Identify which cell holds the provided text, then report its (X, Y) central coordinate. 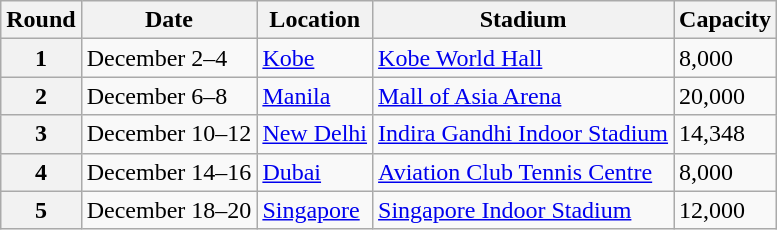
Kobe World Hall (524, 58)
5 (41, 210)
3 (41, 134)
4 (41, 172)
Kobe (315, 58)
December 6–8 (169, 96)
14,348 (726, 134)
2 (41, 96)
Indira Gandhi Indoor Stadium (524, 134)
December 18–20 (169, 210)
1 (41, 58)
Mall of Asia Arena (524, 96)
December 10–12 (169, 134)
20,000 (726, 96)
Manila (315, 96)
Dubai (315, 172)
December 14–16 (169, 172)
New Delhi (315, 134)
Singapore Indoor Stadium (524, 210)
Date (169, 20)
Round (41, 20)
Aviation Club Tennis Centre (524, 172)
Location (315, 20)
December 2–4 (169, 58)
12,000 (726, 210)
Stadium (524, 20)
Capacity (726, 20)
Singapore (315, 210)
